Scan for the cell matching the given text and deliver its (X, Y) coordinate at center. 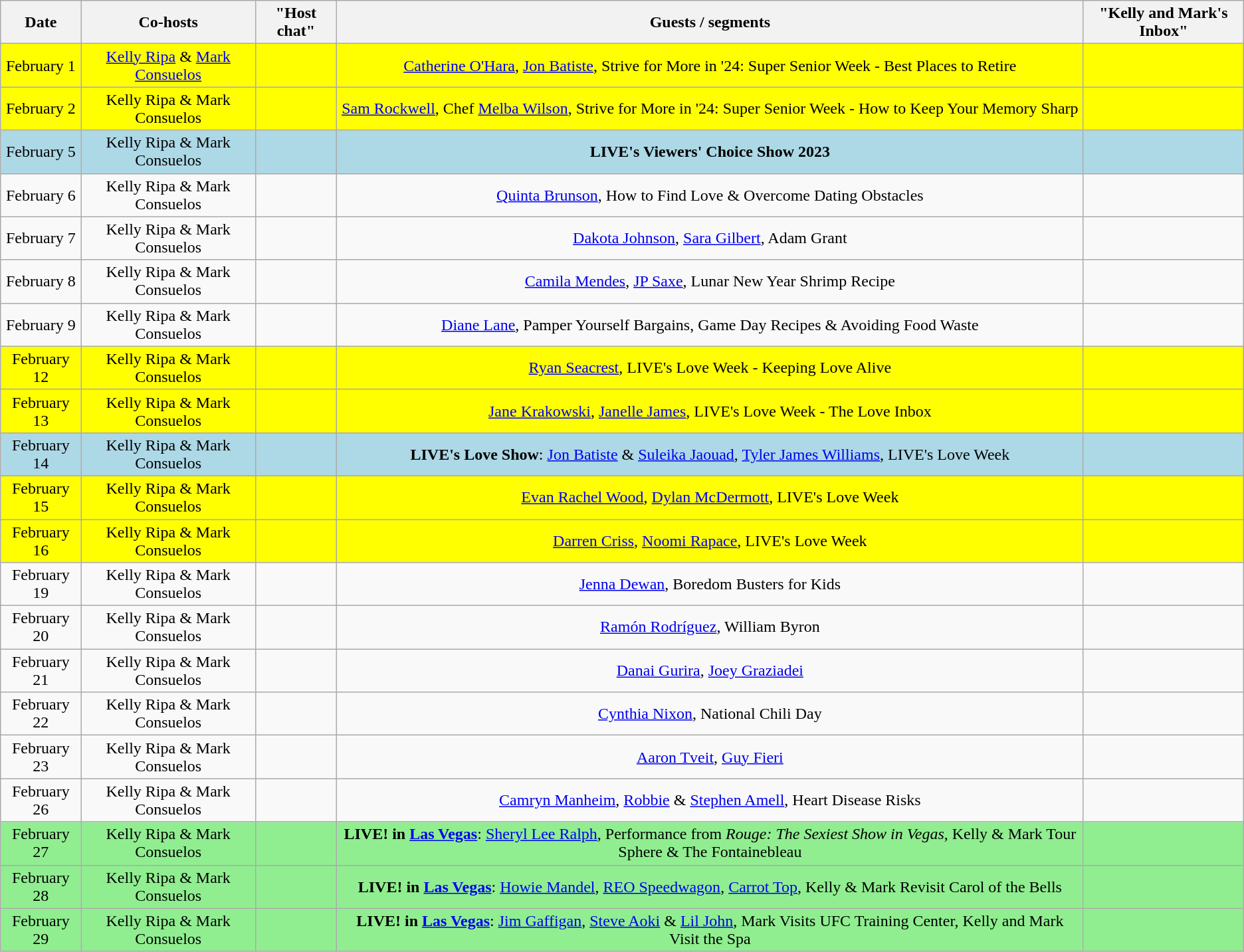
February 8 (41, 282)
Diane Lane, Pamper Yourself Bargains, Game Day Recipes & Avoiding Food Waste (710, 324)
February 20 (41, 627)
February 1 (41, 65)
February 2 (41, 109)
February 19 (41, 585)
February 23 (41, 757)
February 13 (41, 411)
LIVE! in Las Vegas: Sheryl Lee Ralph, Performance from Rouge: The Sexiest Show in Vegas, Kelly & Mark Tour Sphere & The Fontainebleau (710, 844)
February 28 (41, 886)
LIVE! in Las Vegas: Howie Mandel, REO Speedwagon, Carrot Top, Kelly & Mark Revisit Carol of the Bells (710, 886)
"Kelly and Mark's Inbox" (1163, 23)
Catherine O'Hara, Jon Batiste, Strive for More in '24: Super Senior Week - Best Places to Retire (710, 65)
Jenna Dewan, Boredom Busters for Kids (710, 585)
February 7 (41, 238)
Date (41, 23)
LIVE's Love Show: Jon Batiste & Suleika Jaouad, Tyler James Williams, LIVE's Love Week (710, 454)
February 27 (41, 844)
February 29 (41, 930)
February 15 (41, 497)
LIVE's Viewers' Choice Show 2023 (710, 151)
February 12 (41, 368)
Quinta Brunson, How to Find Love & Overcome Dating Obstacles (710, 195)
February 21 (41, 671)
February 9 (41, 324)
Ramón Rodríguez, William Byron (710, 627)
Evan Rachel Wood, Dylan McDermott, LIVE's Love Week (710, 497)
February 16 (41, 541)
"Host chat" (296, 23)
Co-hosts (168, 23)
Dakota Johnson, Sara Gilbert, Adam Grant (710, 238)
Danai Gurira, Joey Graziadei (710, 671)
February 6 (41, 195)
Camryn Manheim, Robbie & Stephen Amell, Heart Disease Risks (710, 800)
Sam Rockwell, Chef Melba Wilson, Strive for More in '24: Super Senior Week - How to Keep Your Memory Sharp (710, 109)
Aaron Tveit, Guy Fieri (710, 757)
February 22 (41, 714)
Darren Criss, Noomi Rapace, LIVE's Love Week (710, 541)
Guests / segments (710, 23)
February 26 (41, 800)
February 5 (41, 151)
February 14 (41, 454)
Jane Krakowski, Janelle James, LIVE's Love Week - The Love Inbox (710, 411)
LIVE! in Las Vegas: Jim Gaffigan, Steve Aoki & Lil John, Mark Visits UFC Training Center, Kelly and Mark Visit the Spa (710, 930)
Camila Mendes, JP Saxe, Lunar New Year Shrimp Recipe (710, 282)
Cynthia Nixon, National Chili Day (710, 714)
Ryan Seacrest, LIVE's Love Week - Keeping Love Alive (710, 368)
